Return the [x, y] coordinate for the center point of the cell that contains the specified text.  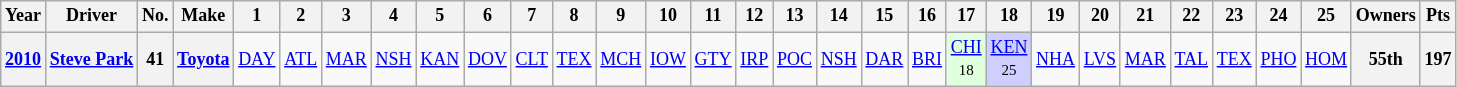
DAR [884, 59]
Owners [1386, 16]
DAY [257, 59]
POC [795, 59]
IRP [754, 59]
HOM [1326, 59]
1 [257, 16]
25 [1326, 16]
9 [621, 16]
17 [966, 16]
15 [884, 16]
11 [713, 16]
10 [668, 16]
CHI18 [966, 59]
DOV [488, 59]
LVS [1100, 59]
22 [1191, 16]
13 [795, 16]
55th [1386, 59]
NHA [1056, 59]
Toyota [204, 59]
20 [1100, 16]
IOW [668, 59]
Make [204, 16]
197 [1438, 59]
Driver [91, 16]
6 [488, 16]
23 [1234, 16]
No. [156, 16]
Pts [1438, 16]
KAN [440, 59]
41 [156, 59]
MCH [621, 59]
12 [754, 16]
16 [928, 16]
PHO [1278, 59]
2010 [24, 59]
BRI [928, 59]
18 [1009, 16]
14 [838, 16]
CLT [532, 59]
21 [1145, 16]
3 [346, 16]
24 [1278, 16]
4 [394, 16]
19 [1056, 16]
8 [574, 16]
GTY [713, 59]
KEN25 [1009, 59]
5 [440, 16]
Steve Park [91, 59]
ATL [301, 59]
7 [532, 16]
2 [301, 16]
Year [24, 16]
TAL [1191, 59]
